Return [X, Y] of the center of cell containing provided text 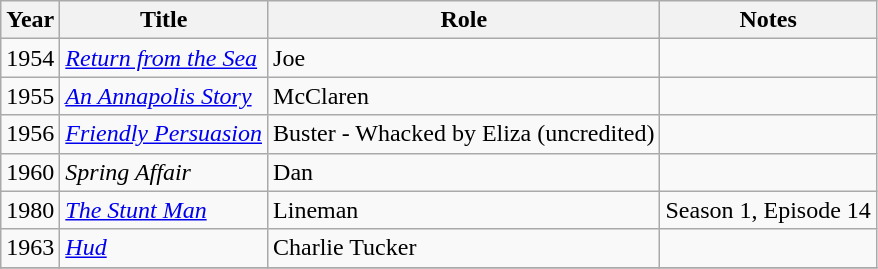
Title [164, 20]
1956 [30, 134]
Role [464, 20]
The Stunt Man [164, 210]
Year [30, 20]
1963 [30, 248]
Friendly Persuasion [164, 134]
1960 [30, 172]
Charlie Tucker [464, 248]
Spring Affair [164, 172]
Lineman [464, 210]
Buster - Whacked by Eliza (uncredited) [464, 134]
1980 [30, 210]
Joe [464, 58]
1955 [30, 96]
1954 [30, 58]
Hud [164, 248]
Return from the Sea [164, 58]
Notes [768, 20]
Season 1, Episode 14 [768, 210]
Dan [464, 172]
McClaren [464, 96]
An Annapolis Story [164, 96]
